From the cell containing the given text, extract its center point as (x, y) coordinate. 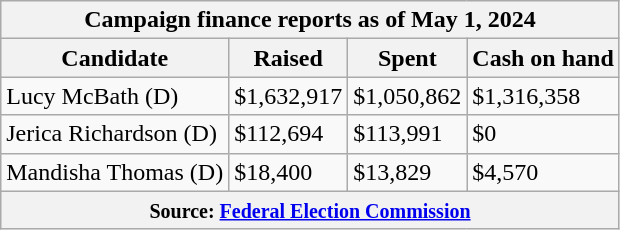
$1,316,358 (543, 96)
$1,632,917 (288, 96)
Jerica Richardson (D) (115, 134)
$4,570 (543, 172)
Source: Federal Election Commission (310, 210)
$112,694 (288, 134)
Mandisha Thomas (D) (115, 172)
$1,050,862 (408, 96)
Campaign finance reports as of May 1, 2024 (310, 20)
$113,991 (408, 134)
Spent (408, 58)
$13,829 (408, 172)
$18,400 (288, 172)
Candidate (115, 58)
Raised (288, 58)
Cash on hand (543, 58)
$0 (543, 134)
Lucy McBath (D) (115, 96)
